Pinpoint the cell where the given text exists, returning its [X, Y] midpoint coordinate. 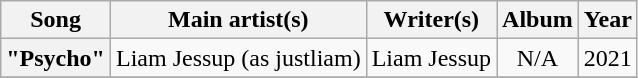
Writer(s) [431, 20]
Main artist(s) [238, 20]
2021 [608, 58]
Album [538, 20]
N/A [538, 58]
Year [608, 20]
Liam Jessup (as justliam) [238, 58]
Song [56, 20]
"Psycho" [56, 58]
Liam Jessup [431, 58]
